From the cell containing the given text, extract its center point as (x, y) coordinate. 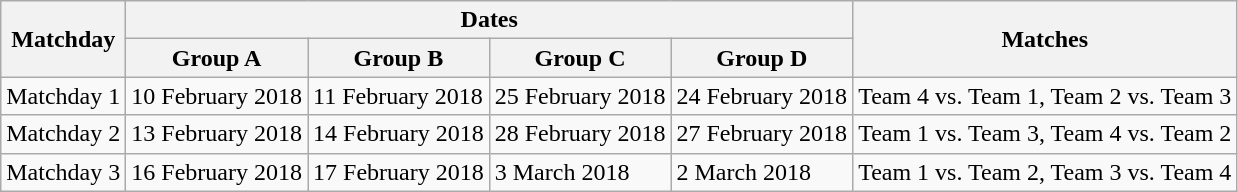
Matches (1045, 39)
10 February 2018 (217, 96)
16 February 2018 (217, 172)
Group B (399, 58)
Matchday 2 (64, 134)
27 February 2018 (762, 134)
17 February 2018 (399, 172)
11 February 2018 (399, 96)
2 March 2018 (762, 172)
Group D (762, 58)
Matchday 1 (64, 96)
13 February 2018 (217, 134)
Team 4 vs. Team 1, Team 2 vs. Team 3 (1045, 96)
Team 1 vs. Team 2, Team 3 vs. Team 4 (1045, 172)
Matchday 3 (64, 172)
24 February 2018 (762, 96)
Group C (580, 58)
Team 1 vs. Team 3, Team 4 vs. Team 2 (1045, 134)
14 February 2018 (399, 134)
Dates (490, 20)
Matchday (64, 39)
25 February 2018 (580, 96)
28 February 2018 (580, 134)
Group A (217, 58)
3 March 2018 (580, 172)
